Capture the cell that displays the provided text and extract its [X, Y] central coordinate. 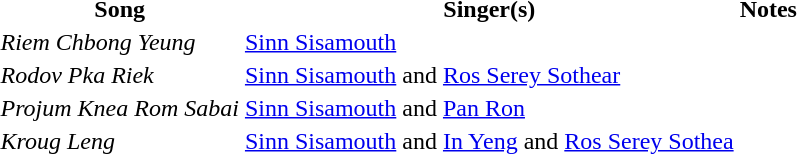
Sinn Sisamouth and Ros Serey Sothear [489, 75]
Sinn Sisamouth [489, 42]
Sinn Sisamouth and Pan Ron [489, 108]
